Search for the cell housing the specified text and yield its [X, Y] center coordinate. 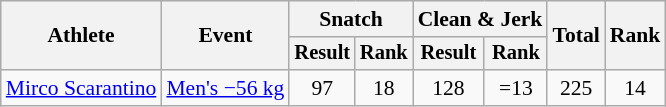
128 [449, 88]
Event [225, 36]
225 [576, 88]
Clean & Jerk [480, 19]
Snatch [350, 19]
97 [322, 88]
Mirco Scarantino [82, 88]
18 [384, 88]
Athlete [82, 36]
Total [576, 36]
14 [636, 88]
Men's −56 kg [225, 88]
=13 [516, 88]
